Detect which cell encompasses the target text, then output its [x, y] center coordinate. 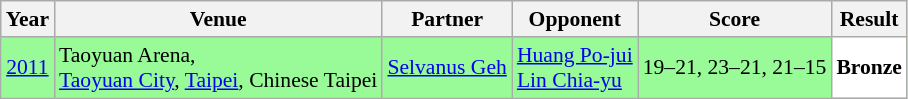
2011 [28, 68]
Year [28, 19]
Bronze [869, 68]
Partner [446, 19]
Result [869, 19]
Taoyuan Arena, Taoyuan City, Taipei, Chinese Taipei [218, 68]
Selvanus Geh [446, 68]
Venue [218, 19]
Opponent [575, 19]
Score [735, 19]
19–21, 23–21, 21–15 [735, 68]
Huang Po-jui Lin Chia-yu [575, 68]
